Identify which cell holds the provided text, then report its [x, y] central coordinate. 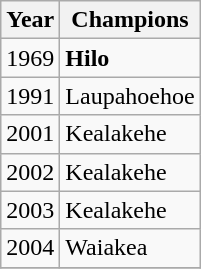
Year [30, 20]
2001 [30, 134]
Laupahoehoe [130, 96]
1991 [30, 96]
1969 [30, 58]
Hilo [130, 58]
Waiakea [130, 248]
2004 [30, 248]
2003 [30, 210]
2002 [30, 172]
Champions [130, 20]
